Output the [X, Y] coordinate of the center of the cell containing the given text.  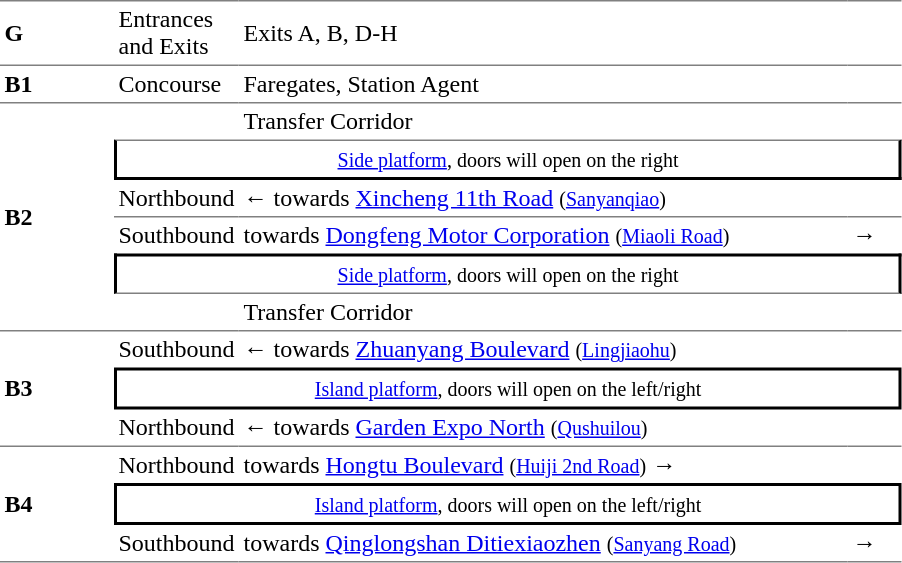
B1 [57, 84]
Concourse [176, 84]
towards Hongtu Boulevard (Huiji 2nd Road) → [544, 465]
towards Qinglongshan Ditiexiaozhen (Sanyang Road) [544, 544]
Exits A, B, D-H [544, 33]
← towards Xincheng 11th Road (Sanyanqiao) [544, 198]
Faregates, Station Agent [544, 84]
B4 [57, 504]
Entrances and Exits [176, 33]
towards Dongfeng Motor Corporation (Miaoli Road) [544, 235]
B2 [57, 217]
B3 [57, 389]
G [57, 33]
← towards Garden Expo North (Qushuilou) [544, 428]
← towards Zhuanyang Boulevard (Lingjiaohu) [544, 350]
